Find where the given text appears and provide that cell's center as [X, Y] coordinate. 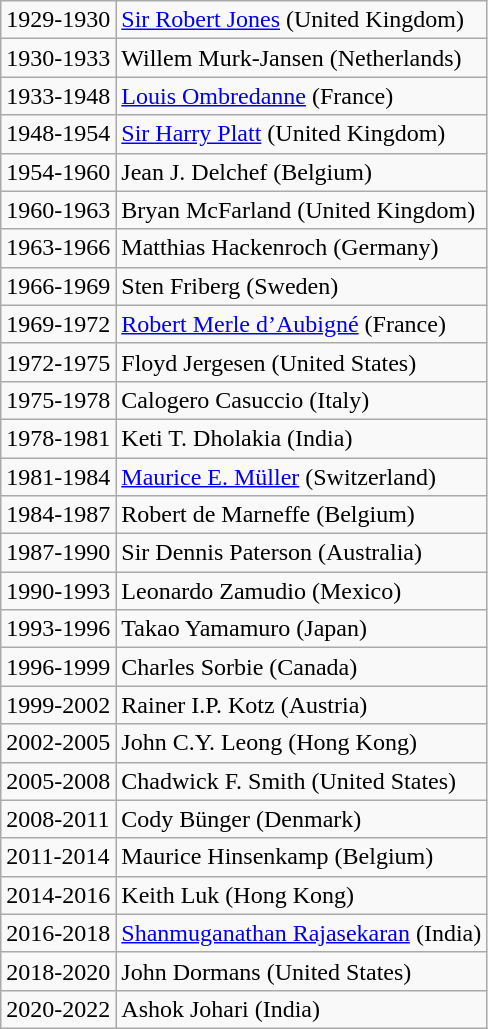
1929-1930 [58, 20]
Leonardo Zamudio (Mexico) [302, 591]
Cody Bünger (Denmark) [302, 819]
2016-2018 [58, 933]
1996-1999 [58, 667]
1969-1972 [58, 324]
Jean J. Delchef (Belgium) [302, 172]
Rainer I.P. Kotz (Austria) [302, 705]
Maurice E. Müller (Switzerland) [302, 477]
Sir Harry Platt (United Kingdom) [302, 134]
John Dormans (United States) [302, 971]
2011-2014 [58, 857]
1960-1963 [58, 210]
Charles Sorbie (Canada) [302, 667]
John C.Y. Leong (Hong Kong) [302, 743]
Keith Luk (Hong Kong) [302, 895]
1975-1978 [58, 400]
1933-1948 [58, 96]
1987-1990 [58, 553]
2014-2016 [58, 895]
1972-1975 [58, 362]
Willem Murk-Jansen (Netherlands) [302, 58]
1963-1966 [58, 248]
Chadwick F. Smith (United States) [302, 781]
1999-2002 [58, 705]
Robert de Marneffe (Belgium) [302, 515]
1978-1981 [58, 438]
Maurice Hinsenkamp (Belgium) [302, 857]
2005-2008 [58, 781]
Calogero Casuccio (Italy) [302, 400]
1984-1987 [58, 515]
Matthias Hackenroch (Germany) [302, 248]
2020-2022 [58, 1009]
2008-2011 [58, 819]
1990-1993 [58, 591]
Shanmuganathan Rajasekaran (India) [302, 933]
Sir Dennis Paterson (Australia) [302, 553]
Ashok Johari (India) [302, 1009]
2018-2020 [58, 971]
Sir Robert Jones (United Kingdom) [302, 20]
Floyd Jergesen (United States) [302, 362]
Takao Yamamuro (Japan) [302, 629]
Keti T. Dholakia (India) [302, 438]
1966-1969 [58, 286]
Sten Friberg (Sweden) [302, 286]
Bryan McFarland (United Kingdom) [302, 210]
1930-1933 [58, 58]
1993-1996 [58, 629]
1954-1960 [58, 172]
Louis Ombredanne (France) [302, 96]
1981-1984 [58, 477]
Robert Merle d’Aubigné (France) [302, 324]
1948-1954 [58, 134]
2002-2005 [58, 743]
